Return the [X, Y] coordinate for the center point of the cell that contains the specified text.  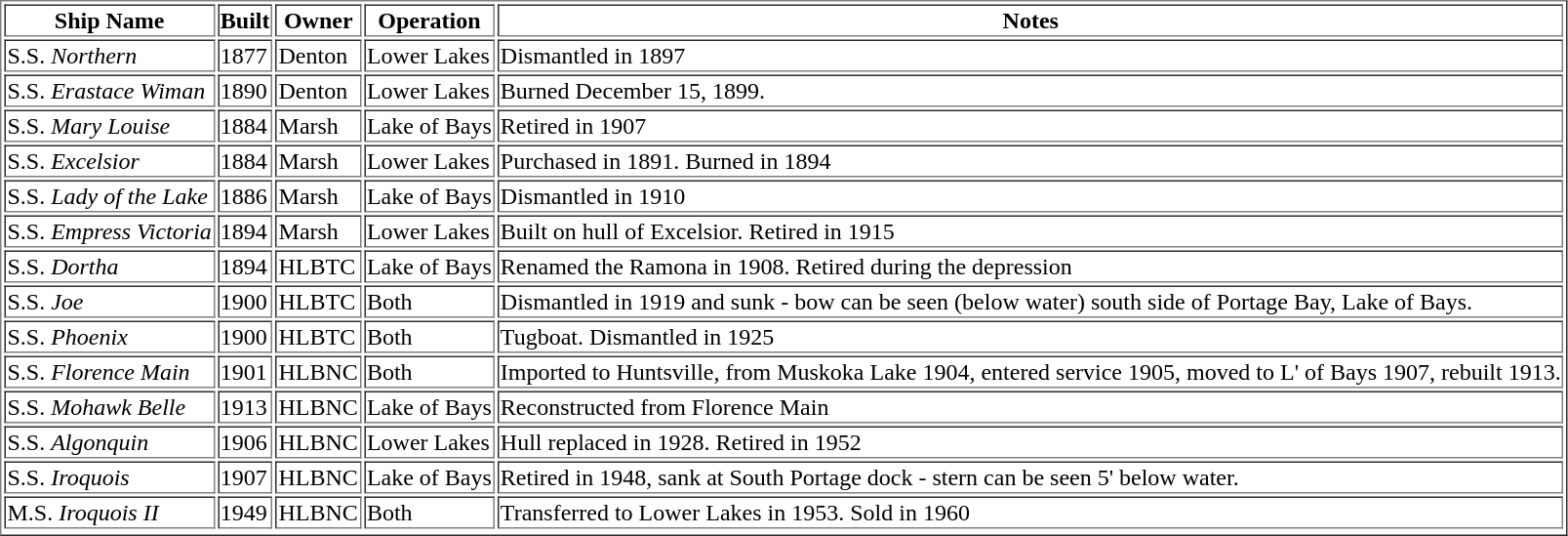
S.S. Mary Louise [109, 125]
Ship Name [109, 20]
Owner [318, 20]
S.S. Algonquin [109, 441]
S.S. Mohawk Belle [109, 406]
Tugboat. Dismantled in 1925 [1030, 336]
1890 [246, 90]
Dismantled in 1910 [1030, 195]
Burned December 15, 1899. [1030, 90]
S.S. Excelsior [109, 160]
1913 [246, 406]
Purchased in 1891. Burned in 1894 [1030, 160]
Imported to Huntsville, from Muskoka Lake 1904, entered service 1905, moved to L' of Bays 1907, rebuilt 1913. [1030, 371]
1949 [246, 512]
1906 [246, 441]
Notes [1030, 20]
1877 [246, 55]
S.S. Phoenix [109, 336]
S.S. Lady of the Lake [109, 195]
Operation [429, 20]
S.S. Dortha [109, 266]
M.S. Iroquois II [109, 512]
1901 [246, 371]
Retired in 1907 [1030, 125]
Renamed the Ramona in 1908. Retired during the depression [1030, 266]
Built [246, 20]
S.S. Empress Victoria [109, 230]
S.S. Erastace Wiman [109, 90]
S.S. Northern [109, 55]
Reconstructed from Florence Main [1030, 406]
Retired in 1948, sank at South Portage dock - stern can be seen 5' below water. [1030, 476]
S.S. Joe [109, 301]
Dismantled in 1897 [1030, 55]
S.S. Iroquois [109, 476]
Dismantled in 1919 and sunk - bow can be seen (below water) south side of Portage Bay, Lake of Bays. [1030, 301]
Transferred to Lower Lakes in 1953. Sold in 1960 [1030, 512]
1886 [246, 195]
S.S. Florence Main [109, 371]
Hull replaced in 1928. Retired in 1952 [1030, 441]
Built on hull of Excelsior. Retired in 1915 [1030, 230]
1907 [246, 476]
